Output the (x, y) coordinate of the center of the cell containing the given text.  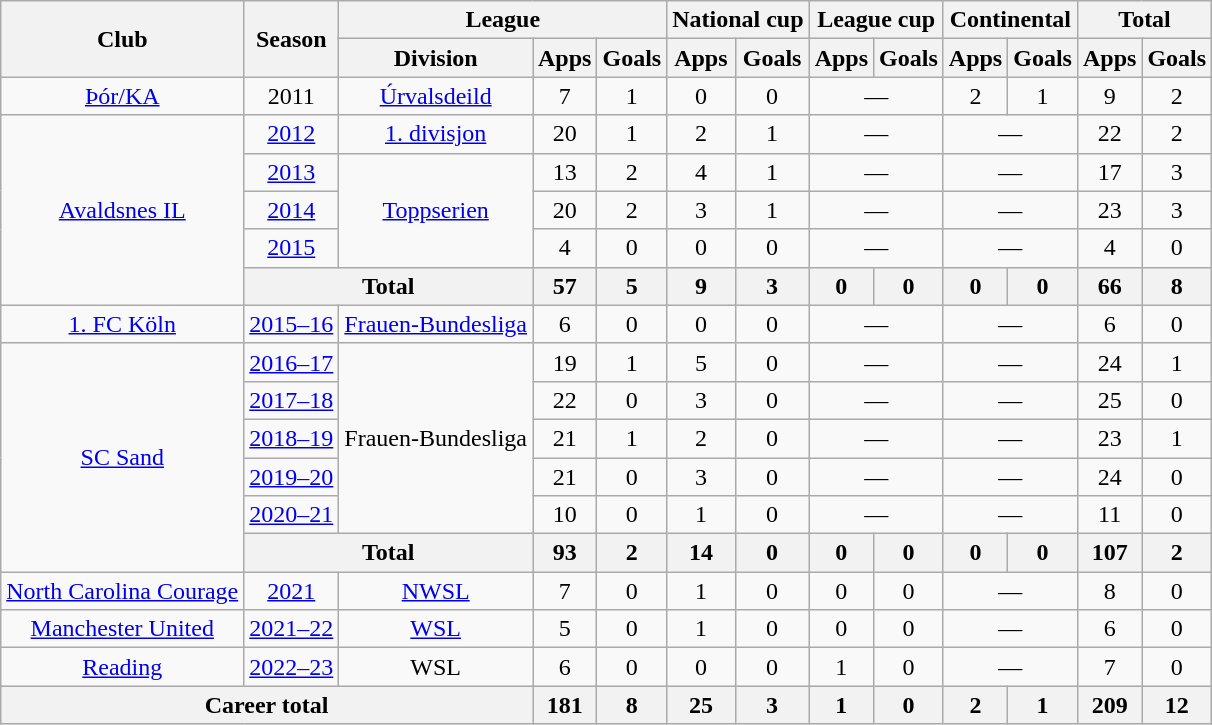
Reading (122, 667)
Toppserien (436, 210)
1. divisjon (436, 134)
2018–19 (292, 438)
13 (564, 172)
2021 (292, 591)
2016–17 (292, 362)
10 (564, 515)
57 (564, 286)
2021–22 (292, 629)
17 (1109, 172)
2013 (292, 172)
93 (564, 553)
1. FC Köln (122, 324)
Continental (1010, 20)
209 (1109, 705)
Þór/KA (122, 96)
107 (1109, 553)
2015–16 (292, 324)
2020–21 (292, 515)
14 (701, 553)
League (503, 20)
North Carolina Courage (122, 591)
2015 (292, 248)
2017–18 (292, 400)
181 (564, 705)
2014 (292, 210)
19 (564, 362)
NWSL (436, 591)
11 (1109, 515)
Avaldsnes IL (122, 210)
Season (292, 39)
League cup (876, 20)
2011 (292, 96)
Manchester United (122, 629)
2022–23 (292, 667)
Úrvalsdeild (436, 96)
2019–20 (292, 477)
SC Sand (122, 457)
National cup (738, 20)
Career total (267, 705)
Division (436, 58)
2012 (292, 134)
66 (1109, 286)
Club (122, 39)
12 (1177, 705)
